Identify which cell holds the provided text, then report its (x, y) central coordinate. 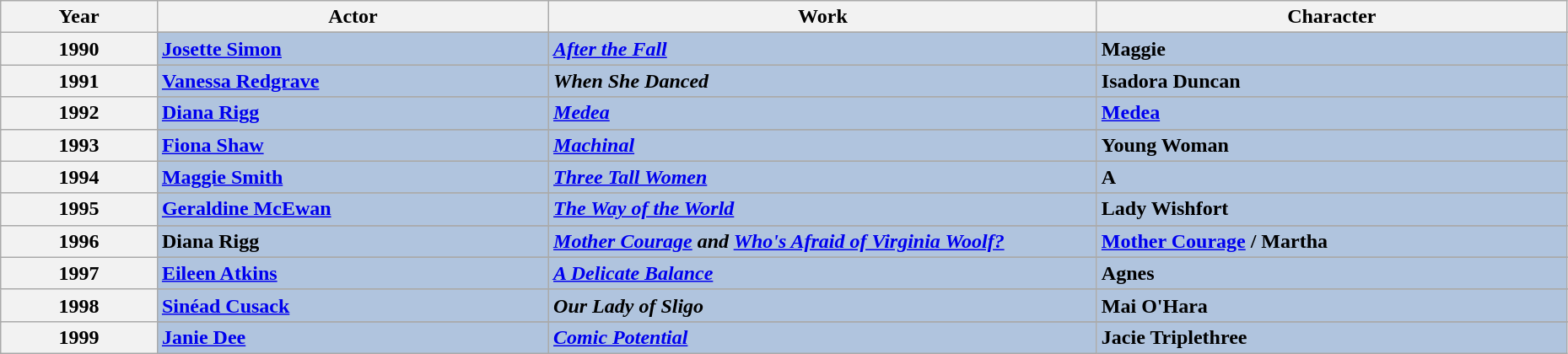
Year (79, 17)
1999 (79, 337)
Young Woman (1331, 145)
Vanessa Redgrave (353, 81)
When She Danced (823, 81)
Maggie Smith (353, 177)
The Way of the World (823, 209)
Janie Dee (353, 337)
1991 (79, 81)
1990 (79, 49)
1995 (79, 209)
Our Lady of Sligo (823, 305)
Work (823, 17)
1998 (79, 305)
Machinal (823, 145)
Sinéad Cusack (353, 305)
1994 (79, 177)
Isadora Duncan (1331, 81)
Josette Simon (353, 49)
Comic Potential (823, 337)
Jacie Triplethree (1331, 337)
Fiona Shaw (353, 145)
1993 (79, 145)
Agnes (1331, 273)
After the Fall (823, 49)
Geraldine McEwan (353, 209)
Mother Courage / Martha (1331, 241)
Character (1331, 17)
Three Tall Women (823, 177)
1996 (79, 241)
Actor (353, 17)
1997 (79, 273)
A (1331, 177)
Eileen Atkins (353, 273)
Maggie (1331, 49)
Lady Wishfort (1331, 209)
A Delicate Balance (823, 273)
1992 (79, 113)
Mother Courage and Who's Afraid of Virginia Woolf? (823, 241)
Mai O'Hara (1331, 305)
